Determine the (X, Y) coordinate at the center of the cell enclosing the given text.  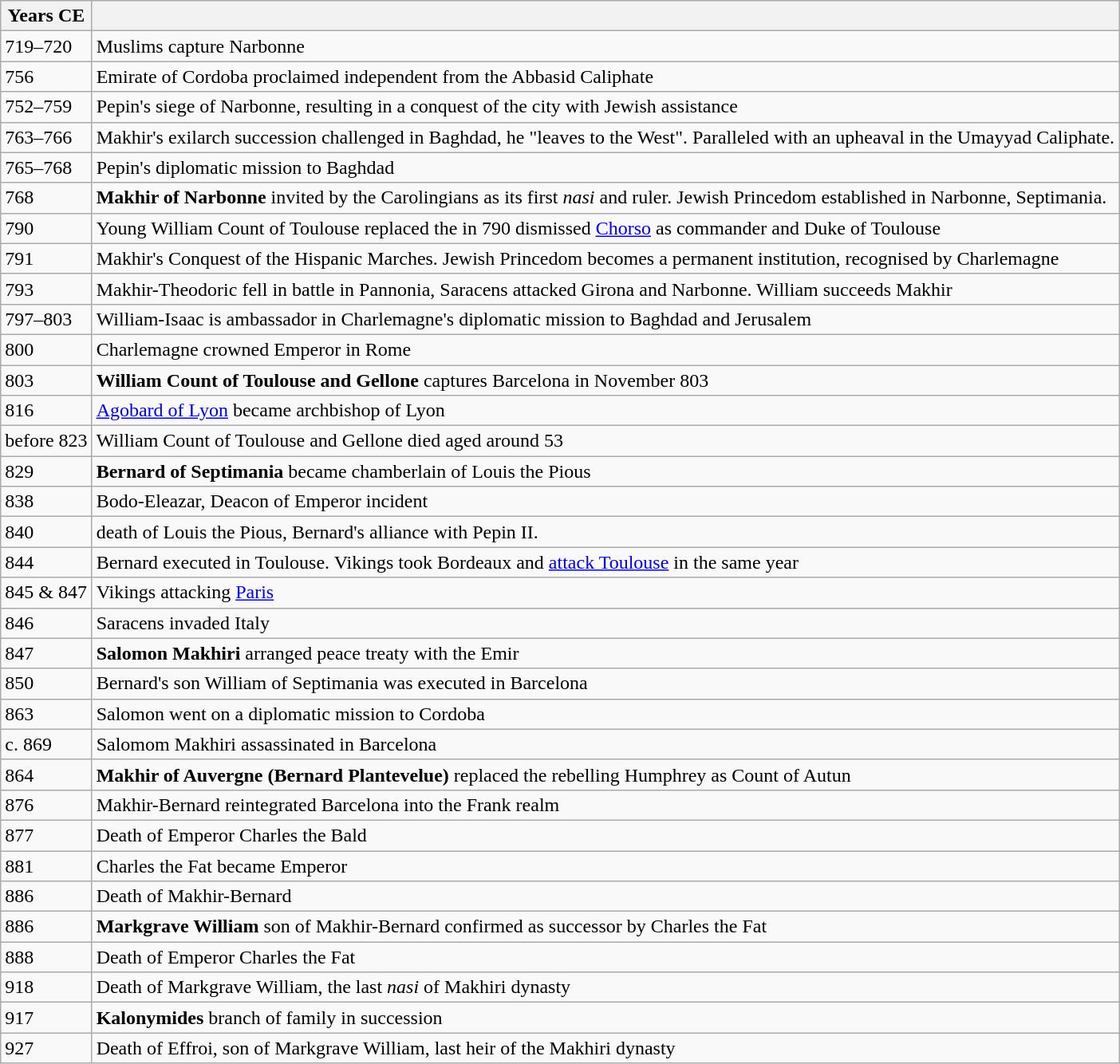
844 (46, 562)
877 (46, 835)
846 (46, 623)
Emirate of Cordoba proclaimed independent from the Abbasid Caliphate (605, 77)
793 (46, 289)
Bodo-Eleazar, Deacon of Emperor incident (605, 502)
Charles the Fat became Emperor (605, 865)
Years CE (46, 16)
Death of Markgrave William, the last nasi of Makhiri dynasty (605, 987)
917 (46, 1018)
Makhir's exilarch succession challenged in Baghdad, he "leaves to the West". Paralleled with an upheaval in the Umayyad Caliphate. (605, 137)
838 (46, 502)
850 (46, 684)
Vikings attacking Paris (605, 593)
Bernard's son William of Septimania was executed in Barcelona (605, 684)
765–768 (46, 167)
790 (46, 228)
800 (46, 349)
768 (46, 198)
William Count of Toulouse and Gellone died aged around 53 (605, 441)
Bernard executed in Toulouse. Vikings took Bordeaux and attack Toulouse in the same year (605, 562)
Saracens invaded Italy (605, 623)
Salomon Makhiri arranged peace treaty with the Emir (605, 653)
927 (46, 1048)
752–759 (46, 107)
803 (46, 380)
Markgrave William son of Makhir-Bernard confirmed as successor by Charles the Fat (605, 927)
Death of Makhir-Bernard (605, 897)
c. 869 (46, 744)
881 (46, 865)
Makhir-Theodoric fell in battle in Pannonia, Saracens attacked Girona and Narbonne. William succeeds Makhir (605, 289)
Bernard of Septimania became chamberlain of Louis the Pious (605, 471)
Death of Effroi, son of Markgrave William, last heir of the Makhiri dynasty (605, 1048)
Pepin's diplomatic mission to Baghdad (605, 167)
death of Louis the Pious, Bernard's alliance with Pepin II. (605, 532)
863 (46, 714)
797–803 (46, 319)
864 (46, 774)
Makhir's Conquest of the Hispanic Marches. Jewish Princedom becomes a permanent institution, recognised by Charlemagne (605, 258)
763–766 (46, 137)
Death of Emperor Charles the Bald (605, 835)
Young William Count of Toulouse replaced the in 790 dismissed Chorso as commander and Duke of Toulouse (605, 228)
before 823 (46, 441)
876 (46, 805)
Agobard of Lyon became archbishop of Lyon (605, 411)
791 (46, 258)
William-Isaac is ambassador in Charlemagne's diplomatic mission to Baghdad and Jerusalem (605, 319)
William Count of Toulouse and Gellone captures Barcelona in November 803 (605, 380)
847 (46, 653)
Makhir of Auvergne (Bernard Plantevelue) replaced the rebelling Humphrey as Count of Autun (605, 774)
816 (46, 411)
Makhir-Bernard reintegrated Barcelona into the Frank realm (605, 805)
Salomom Makhiri assassinated in Barcelona (605, 744)
888 (46, 957)
918 (46, 987)
Salomon went on a diplomatic mission to Cordoba (605, 714)
756 (46, 77)
Pepin's siege of Narbonne, resulting in a conquest of the city with Jewish assistance (605, 107)
Charlemagne crowned Emperor in Rome (605, 349)
719–720 (46, 46)
Makhir of Narbonne invited by the Carolingians as its first nasi and ruler. Jewish Princedom established in Narbonne, Septimania. (605, 198)
845 & 847 (46, 593)
Muslims capture Narbonne (605, 46)
829 (46, 471)
Death of Emperor Charles the Fat (605, 957)
840 (46, 532)
Kalonymides branch of family in succession (605, 1018)
